Return the (x, y) coordinate for the center point of the cell that contains the specified text.  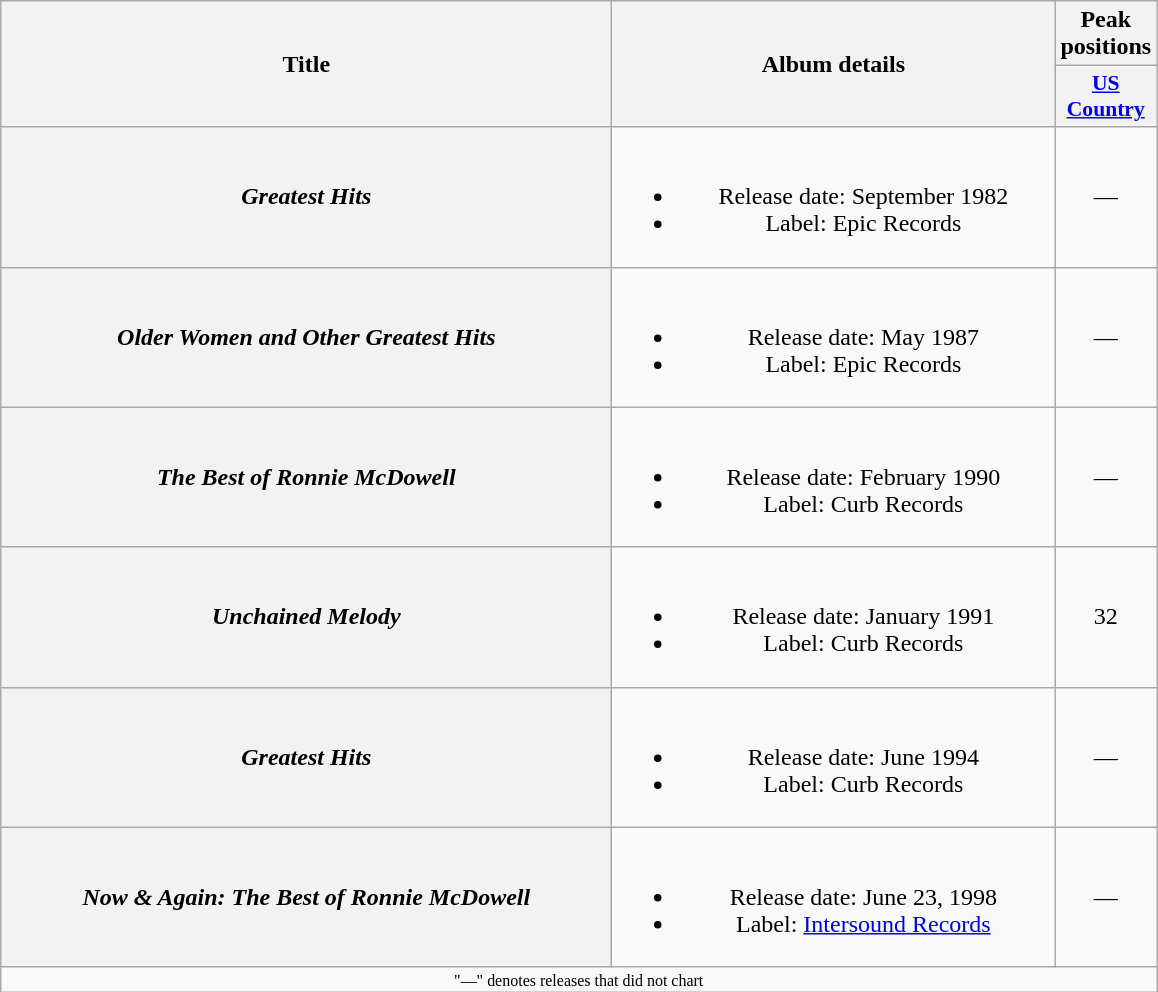
Release date: May 1987Label: Epic Records (834, 337)
Title (306, 64)
Peakpositions (1106, 34)
32 (1106, 617)
Release date: January 1991Label: Curb Records (834, 617)
"—" denotes releases that did not chart (579, 979)
Release date: September 1982Label: Epic Records (834, 197)
Release date: June 1994Label: Curb Records (834, 757)
Older Women and Other Greatest Hits (306, 337)
Unchained Melody (306, 617)
Release date: June 23, 1998Label: Intersound Records (834, 897)
The Best of Ronnie McDowell (306, 477)
US Country (1106, 96)
Album details (834, 64)
Now & Again: The Best of Ronnie McDowell (306, 897)
Release date: February 1990Label: Curb Records (834, 477)
